For the text-containing cell, return its midpoint in (X, Y) coordinate format. 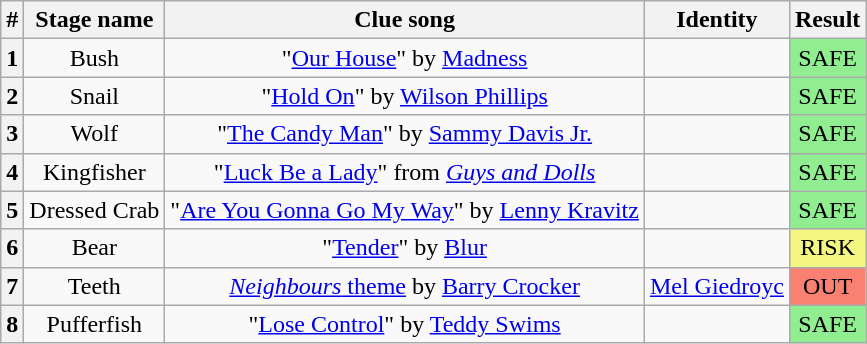
"Lose Control" by Teddy Swims (405, 324)
3 (12, 134)
2 (12, 96)
Bear (94, 248)
Pufferfish (94, 324)
"Our House" by Madness (405, 58)
Neighbours theme by Barry Crocker (405, 286)
5 (12, 210)
Kingfisher (94, 172)
1 (12, 58)
Teeth (94, 286)
"Tender" by Blur (405, 248)
Bush (94, 58)
# (12, 20)
"Hold On" by Wilson Phillips (405, 96)
OUT (827, 286)
Snail (94, 96)
7 (12, 286)
6 (12, 248)
8 (12, 324)
Identity (716, 20)
4 (12, 172)
"Luck Be a Lady" from Guys and Dolls (405, 172)
Stage name (94, 20)
Wolf (94, 134)
Clue song (405, 20)
Dressed Crab (94, 210)
Mel Giedroyc (716, 286)
"The Candy Man" by Sammy Davis Jr. (405, 134)
Result (827, 20)
RISK (827, 248)
"Are You Gonna Go My Way" by Lenny Kravitz (405, 210)
